Determine the [X, Y] coordinate at the center of the cell enclosing the given text.  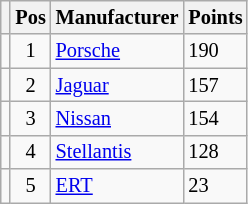
2 [30, 85]
Nissan [118, 118]
ERT [118, 186]
Jaguar [118, 85]
Manufacturer [118, 17]
1 [30, 51]
Pos [30, 17]
190 [215, 51]
157 [215, 85]
4 [30, 152]
Porsche [118, 51]
3 [30, 118]
5 [30, 186]
Points [215, 17]
Stellantis [118, 152]
154 [215, 118]
128 [215, 152]
23 [215, 186]
